From the cell containing the given text, extract its center point as (X, Y) coordinate. 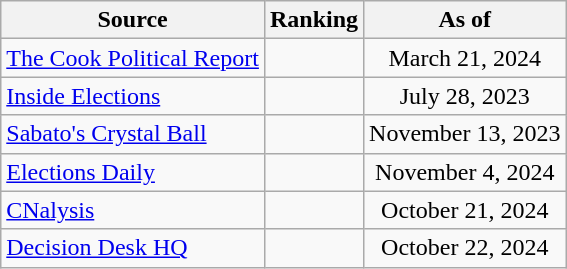
November 4, 2024 (465, 172)
The Cook Political Report (133, 58)
October 21, 2024 (465, 210)
November 13, 2023 (465, 134)
Inside Elections (133, 96)
Decision Desk HQ (133, 248)
CNalysis (133, 210)
Sabato's Crystal Ball (133, 134)
March 21, 2024 (465, 58)
Elections Daily (133, 172)
Source (133, 20)
As of (465, 20)
Ranking (314, 20)
October 22, 2024 (465, 248)
July 28, 2023 (465, 96)
